Search for the cell housing the specified text and yield its [x, y] center coordinate. 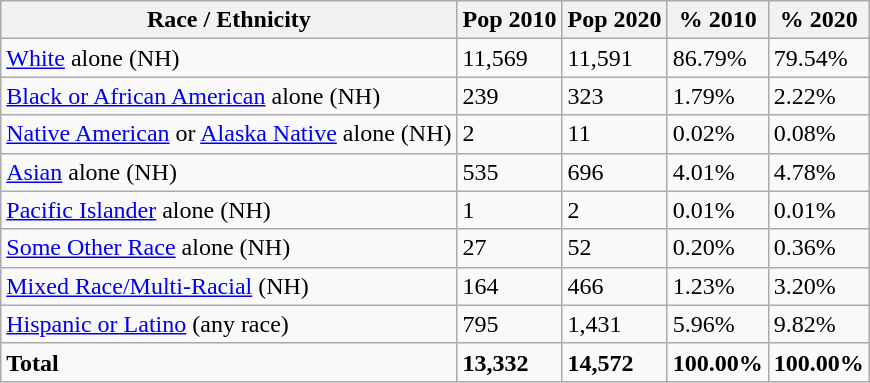
11 [614, 134]
4.01% [718, 172]
4.78% [818, 172]
52 [614, 248]
0.08% [818, 134]
696 [614, 172]
1.23% [718, 286]
86.79% [718, 58]
0.02% [718, 134]
11,569 [510, 58]
Pacific Islander alone (NH) [229, 210]
Mixed Race/Multi-Racial (NH) [229, 286]
1,431 [614, 324]
1.79% [718, 96]
5.96% [718, 324]
3.20% [818, 286]
Some Other Race alone (NH) [229, 248]
1 [510, 210]
Pop 2010 [510, 20]
795 [510, 324]
0.20% [718, 248]
466 [614, 286]
Native American or Alaska Native alone (NH) [229, 134]
535 [510, 172]
Total [229, 362]
0.36% [818, 248]
27 [510, 248]
79.54% [818, 58]
% 2020 [818, 20]
239 [510, 96]
Black or African American alone (NH) [229, 96]
164 [510, 286]
11,591 [614, 58]
323 [614, 96]
Pop 2020 [614, 20]
13,332 [510, 362]
Hispanic or Latino (any race) [229, 324]
Race / Ethnicity [229, 20]
2.22% [818, 96]
9.82% [818, 324]
% 2010 [718, 20]
14,572 [614, 362]
Asian alone (NH) [229, 172]
White alone (NH) [229, 58]
